Capture the cell that displays the provided text and extract its [x, y] central coordinate. 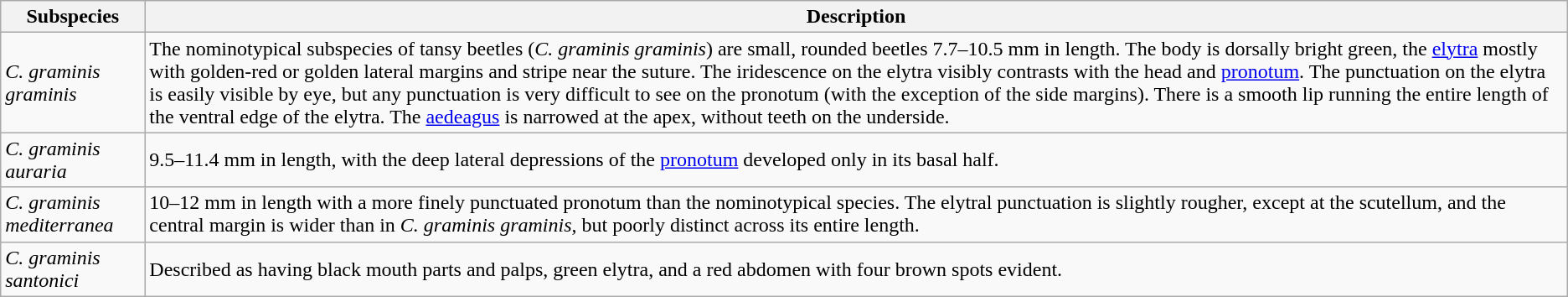
C. graminis auraria [73, 159]
C. graminis santonici [73, 268]
Subspecies [73, 17]
C. graminis graminis [73, 82]
Described as having black mouth parts and palps, green elytra, and a red abdomen with four brown spots evident. [856, 268]
9.5–11.4 mm in length, with the deep lateral depressions of the pronotum developed only in its basal half. [856, 159]
Description [856, 17]
C. graminis mediterranea [73, 215]
